Scan for the cell matching the given text and deliver its (x, y) coordinate at center. 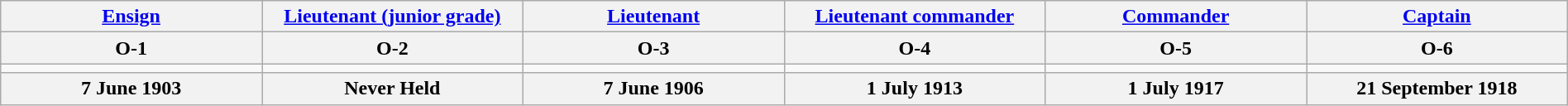
O-4 (915, 48)
Commander (1176, 17)
Never Held (392, 89)
1 July 1913 (915, 89)
1 July 1917 (1176, 89)
Captain (1437, 17)
O-3 (653, 48)
7 June 1903 (131, 89)
O-5 (1176, 48)
O-6 (1437, 48)
Lieutenant commander (915, 17)
7 June 1906 (653, 89)
O-1 (131, 48)
Lieutenant (junior grade) (392, 17)
O-2 (392, 48)
Lieutenant (653, 17)
Ensign (131, 17)
21 September 1918 (1437, 89)
